Detect which cell encompasses the target text, then output its [X, Y] center coordinate. 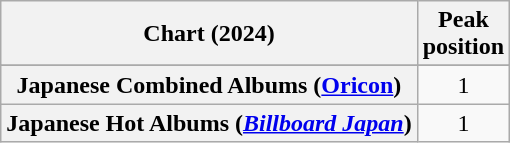
Chart (2024) [209, 34]
Peakposition [463, 34]
Japanese Combined Albums (Oricon) [209, 85]
Japanese Hot Albums (Billboard Japan) [209, 123]
